Scan for the cell matching the given text and deliver its (x, y) coordinate at center. 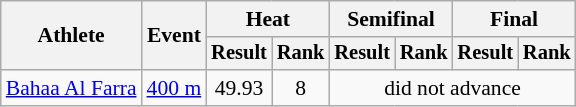
Final (514, 19)
Bahaa Al Farra (72, 88)
8 (301, 88)
did not advance (452, 88)
400 m (174, 88)
Event (174, 36)
Semifinal (390, 19)
49.93 (239, 88)
Athlete (72, 36)
Heat (268, 19)
